Extract the (X, Y) coordinate from the center of the cell holding the provided text.  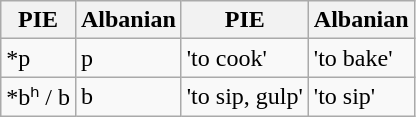
*p (38, 58)
'to bake' (361, 58)
'to sip, gulp' (244, 97)
'to sip' (361, 97)
'to cook' (244, 58)
b (128, 97)
p (128, 58)
*bʰ / b (38, 97)
